Search for the cell housing the specified text and yield its [X, Y] center coordinate. 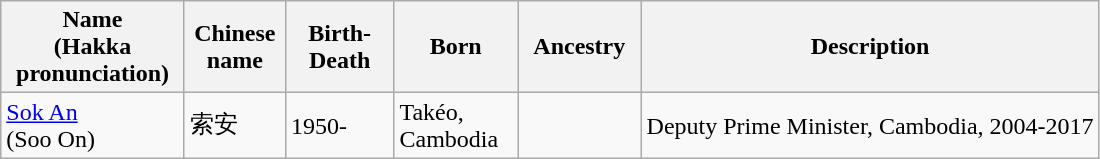
Description [870, 47]
Deputy Prime Minister, Cambodia, 2004-2017 [870, 126]
索安 [234, 126]
1950- [340, 126]
Takéo, Cambodia [456, 126]
Sok An (Soo On) [93, 126]
Birth-Death [340, 47]
Chinese name [234, 47]
Born [456, 47]
Ancestry [580, 47]
Name(Hakka pronunciation) [93, 47]
